Detect which cell encompasses the target text, then output its [x, y] center coordinate. 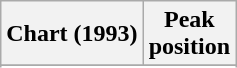
Chart (1993) [72, 34]
Peakposition [189, 34]
